Scan for the cell matching the given text and deliver its [x, y] coordinate at center. 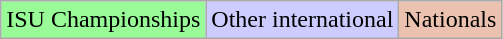
ISU Championships [104, 20]
Other international [302, 20]
Nationals [450, 20]
